Detect which cell encompasses the target text, then output its [x, y] center coordinate. 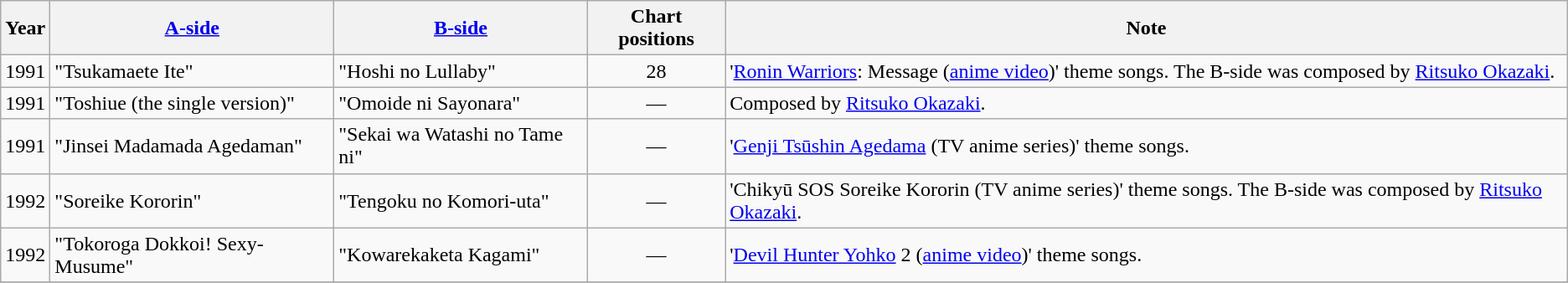
"Tokoroga Dokkoi! Sexy-Musume" [193, 255]
Chart positions [656, 28]
"Sekai wa Watashi no Tame ni" [461, 146]
Year [25, 28]
'Devil Hunter Yohko 2 (anime video)' theme songs. [1147, 255]
A-side [193, 28]
Composed by Ritsuko Okazaki. [1147, 103]
'Genji Tsūshin Agedama (TV anime series)' theme songs. [1147, 146]
"Soreike Kororin" [193, 201]
'Ronin Warriors: Message (anime video)' theme songs. The B-side was composed by Ritsuko Okazaki. [1147, 71]
"Kowarekaketa Kagami" [461, 255]
B-side [461, 28]
Note [1147, 28]
"Toshiue (the single version)" [193, 103]
"Tengoku no Komori-uta" [461, 201]
'Chikyū SOS Soreike Kororin (TV anime series)' theme songs. The B-side was composed by Ritsuko Okazaki. [1147, 201]
"Hoshi no Lullaby" [461, 71]
"Tsukamaete Ite" [193, 71]
28 [656, 71]
"Jinsei Madamada Agedaman" [193, 146]
"Omoide ni Sayonara" [461, 103]
